Find where the given text appears and provide that cell's center as [X, Y] coordinate. 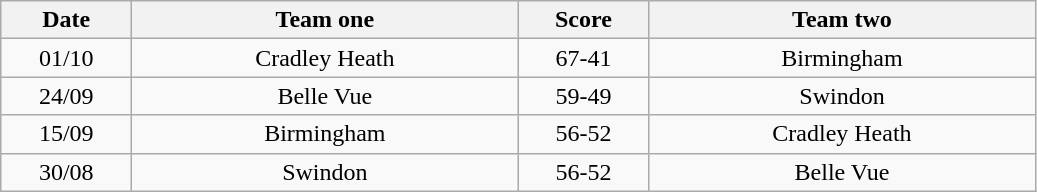
59-49 [584, 96]
Score [584, 20]
Date [66, 20]
Team two [842, 20]
Team one [325, 20]
30/08 [66, 172]
15/09 [66, 134]
67-41 [584, 58]
01/10 [66, 58]
24/09 [66, 96]
